Scan for the cell matching the given text and deliver its [x, y] coordinate at center. 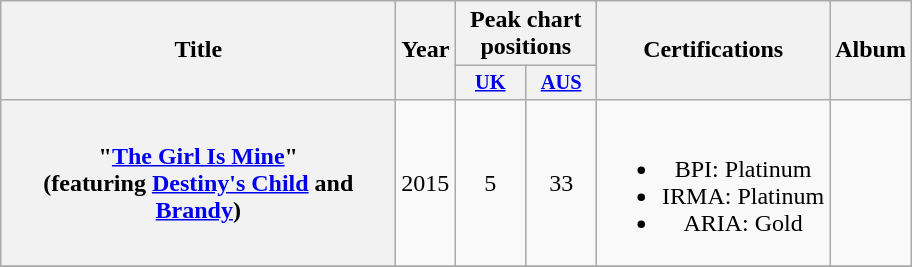
BPI: PlatinumIRMA: PlatinumARIA: Gold [714, 182]
"The Girl Is Mine"(featuring Destiny's Child and Brandy) [198, 182]
Peak chart positions [526, 34]
5 [490, 182]
UK [490, 83]
Title [198, 50]
Certifications [714, 50]
Year [426, 50]
Album [871, 50]
33 [562, 182]
2015 [426, 182]
AUS [562, 83]
